Pinpoint the cell where the given text exists, returning its [x, y] midpoint coordinate. 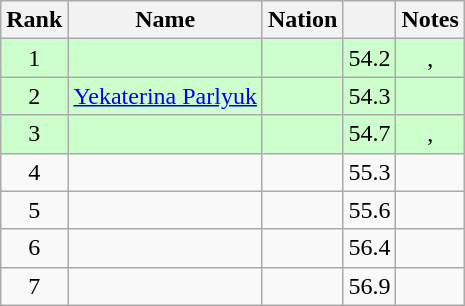
Rank [34, 20]
1 [34, 58]
55.6 [370, 210]
54.3 [370, 96]
5 [34, 210]
Name [166, 20]
7 [34, 286]
54.7 [370, 134]
3 [34, 134]
56.4 [370, 248]
55.3 [370, 172]
4 [34, 172]
Yekaterina Parlyuk [166, 96]
56.9 [370, 286]
54.2 [370, 58]
6 [34, 248]
Nation [302, 20]
2 [34, 96]
Notes [430, 20]
